Extract the (X, Y) coordinate from the center of the cell holding the provided text.  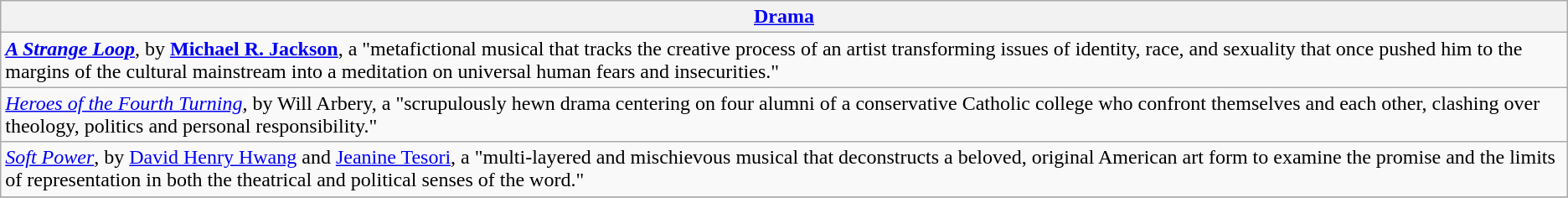
Drama (784, 17)
